Detect which cell encompasses the target text, then output its (x, y) center coordinate. 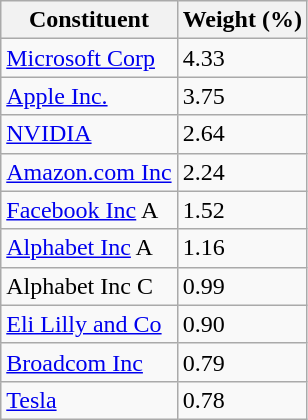
3.75 (242, 96)
Microsoft Corp (89, 58)
Alphabet Inc C (89, 286)
4.33 (242, 58)
Broadcom Inc (89, 362)
0.78 (242, 400)
Eli Lilly and Co (89, 324)
0.90 (242, 324)
0.79 (242, 362)
0.99 (242, 286)
1.16 (242, 248)
2.64 (242, 134)
NVIDIA (89, 134)
2.24 (242, 172)
Facebook Inc A (89, 210)
Weight (%) (242, 20)
Amazon.com Inc (89, 172)
Tesla (89, 400)
Alphabet Inc A (89, 248)
Apple Inc. (89, 96)
1.52 (242, 210)
Constituent (89, 20)
